Extract the [X, Y] coordinate from the center of the cell holding the provided text.  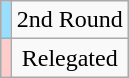
Relegated [70, 58]
2nd Round [70, 20]
